Extract the [x, y] coordinate from the center of the cell holding the provided text.  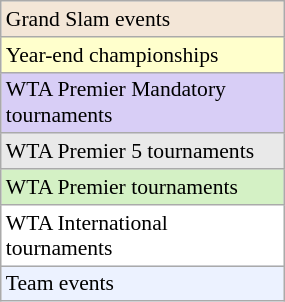
Team events [142, 284]
Year-end championships [142, 55]
WTA Premier Mandatory tournaments [142, 102]
WTA International tournaments [142, 236]
Grand Slam events [142, 19]
WTA Premier tournaments [142, 187]
WTA Premier 5 tournaments [142, 152]
